Output the (x, y) coordinate of the center of the cell containing the given text.  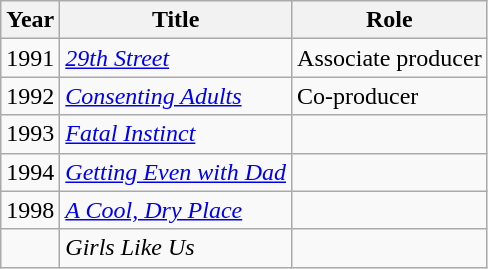
Associate producer (390, 58)
Consenting Adults (176, 96)
A Cool, Dry Place (176, 210)
1998 (30, 210)
Role (390, 20)
Year (30, 20)
Title (176, 20)
Co-producer (390, 96)
1994 (30, 172)
1991 (30, 58)
29th Street (176, 58)
1993 (30, 134)
Fatal Instinct (176, 134)
Getting Even with Dad (176, 172)
1992 (30, 96)
Girls Like Us (176, 248)
